Output the (X, Y) coordinate of the center of the cell containing the given text.  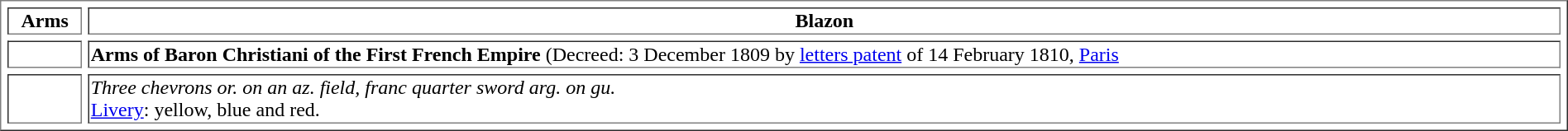
Arms (45, 21)
Arms of Baron Christiani of the First French Empire (Decreed: 3 December 1809 by letters patent of 14 February 1810, Paris (825, 54)
Blazon (825, 21)
Three chevrons or. on an az. field, franc quarter sword arg. on gu.Livery: yellow, blue and red. (825, 99)
